Capture the cell that displays the provided text and extract its [x, y] central coordinate. 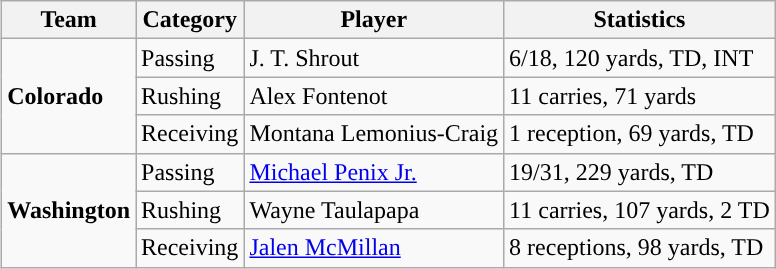
Statistics [640, 20]
1 reception, 69 yards, TD [640, 134]
Player [374, 20]
11 carries, 71 yards [640, 96]
Wayne Taulapapa [374, 210]
19/31, 229 yards, TD [640, 172]
Montana Lemonius-Craig [374, 134]
Colorado [69, 96]
Jalen McMillan [374, 248]
J. T. Shrout [374, 58]
11 carries, 107 yards, 2 TD [640, 210]
Michael Penix Jr. [374, 172]
Team [69, 20]
8 receptions, 98 yards, TD [640, 248]
Alex Fontenot [374, 96]
6/18, 120 yards, TD, INT [640, 58]
Washington [69, 210]
Category [190, 20]
